Search for the cell housing the specified text and yield its (x, y) center coordinate. 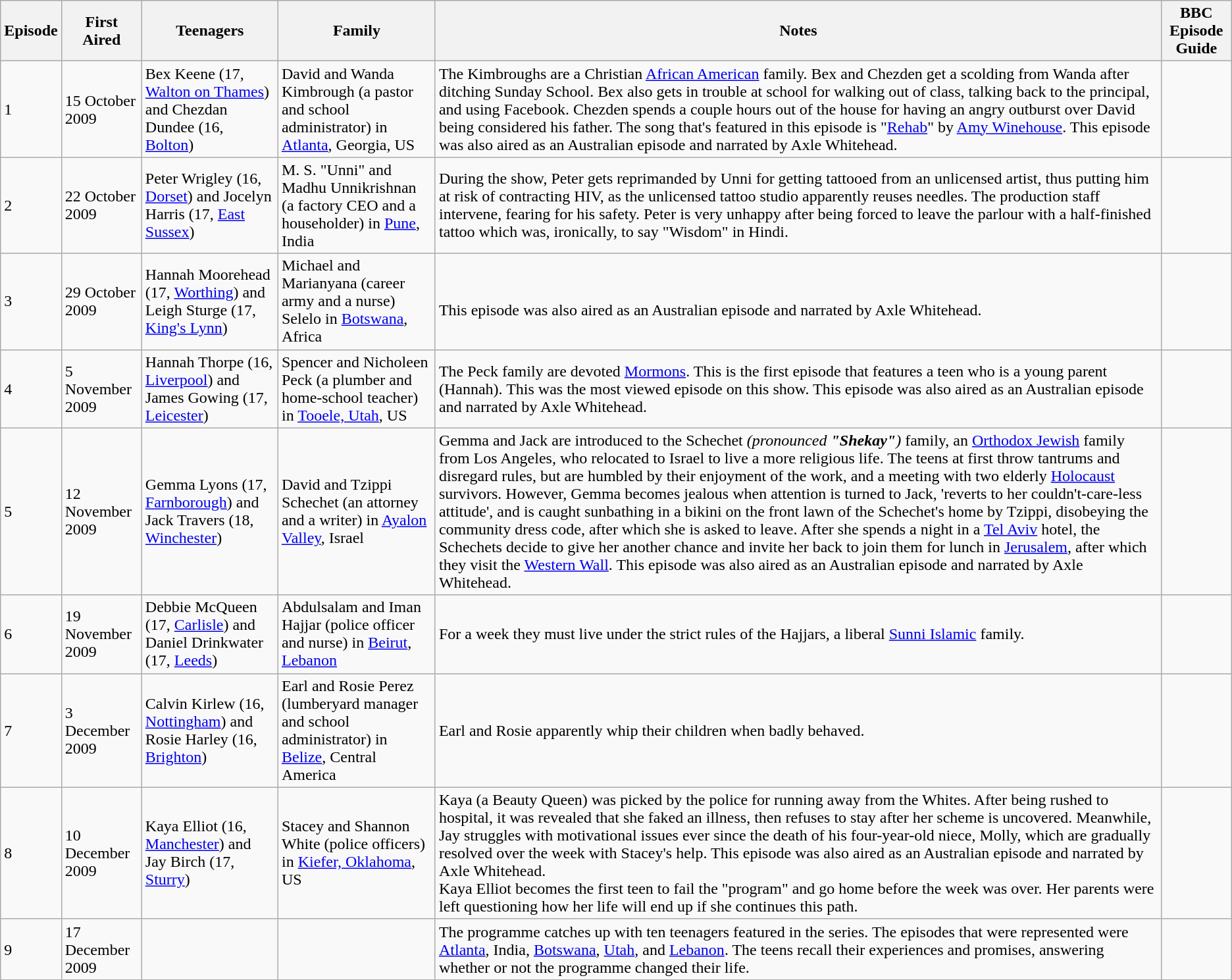
2 (31, 205)
29 October 2009 (101, 301)
6 (31, 634)
Stacey and Shannon White (police officers) in Kiefer, Oklahoma, US (357, 853)
Hannah Moorehead (17, Worthing) and Leigh Sturge (17, King's Lynn) (209, 301)
12 November 2009 (101, 511)
BBC Episode Guide (1196, 31)
Abdulsalam and Iman Hajjar (police officer and nurse) in Beirut, Lebanon (357, 634)
Earl and Rosie Perez (lumberyard manager and school administrator) in Belize, Central America (357, 731)
Kaya Elliot (16, Manchester) and Jay Birch (17, Sturry) (209, 853)
9 (31, 949)
Hannah Thorpe (16, Liverpool) and James Gowing (17, Leicester) (209, 388)
Calvin Kirlew (16, Nottingham) and Rosie Harley (16, Brighton) (209, 731)
22 October 2009 (101, 205)
David and Wanda Kimbrough (a pastor and school administrator) in Atlanta, Georgia, US (357, 109)
4 (31, 388)
19 November 2009 (101, 634)
Notes (798, 31)
3 (31, 301)
M. S. "Unni" and Madhu Unnikrishnan (a factory CEO and a householder) in Pune, India (357, 205)
5 November 2009 (101, 388)
For a week they must live under the strict rules of the Hajjars, a liberal Sunni Islamic family. (798, 634)
This episode was also aired as an Australian episode and narrated by Axle Whitehead. (798, 301)
Michael and Marianyana (career army and a nurse) Selelo in Botswana, Africa (357, 301)
Earl and Rosie apparently whip their children when badly behaved. (798, 731)
Spencer and Nicholeen Peck (a plumber and home-school teacher) in Tooele, Utah, US (357, 388)
Debbie McQueen (17, Carlisle) and Daniel Drinkwater (17, Leeds) (209, 634)
David and Tzippi Schechet (an attorney and a writer) in Ayalon Valley, Israel (357, 511)
7 (31, 731)
Teenagers (209, 31)
5 (31, 511)
10 December 2009 (101, 853)
First Aired (101, 31)
1 (31, 109)
Family (357, 31)
Episode (31, 31)
Peter Wrigley (16, Dorset) and Jocelyn Harris (17, East Sussex) (209, 205)
15 October 2009 (101, 109)
Bex Keene (17, Walton on Thames) and Chezdan Dundee (16, Bolton) (209, 109)
Gemma Lyons (17, Farnborough) and Jack Travers (18, Winchester) (209, 511)
17 December 2009 (101, 949)
3 December 2009 (101, 731)
8 (31, 853)
